Return [X, Y] of the center of cell containing provided text 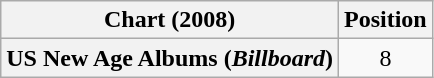
Chart (2008) [170, 20]
Position [386, 20]
8 [386, 58]
US New Age Albums (Billboard) [170, 58]
